Provide the [X, Y] coordinate of the cell's center where the given text is located.  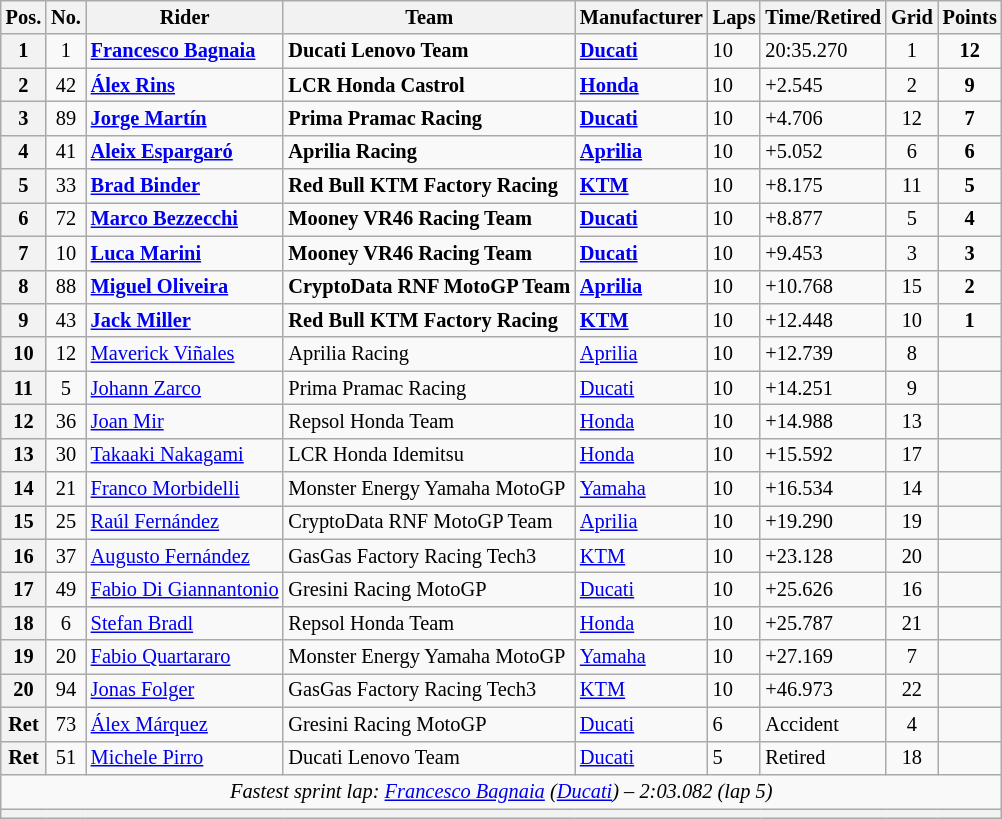
Michele Pirro [185, 758]
25 [66, 522]
+23.128 [823, 556]
+25.787 [823, 623]
Aleix Espargaró [185, 152]
+9.453 [823, 253]
Points [970, 17]
37 [66, 556]
Maverick Viñales [185, 354]
+12.739 [823, 354]
Pos. [24, 17]
Augusto Fernández [185, 556]
22 [912, 690]
Joan Mir [185, 421]
Fabio Quartararo [185, 657]
+12.448 [823, 320]
No. [66, 17]
+15.592 [823, 455]
Team [429, 17]
Luca Marini [185, 253]
Rider [185, 17]
+19.290 [823, 522]
+25.626 [823, 589]
Johann Zarco [185, 388]
Álex Márquez [185, 724]
Francesco Bagnaia [185, 51]
42 [66, 85]
Time/Retired [823, 17]
73 [66, 724]
Brad Binder [185, 186]
Marco Bezzecchi [185, 219]
LCR Honda Castrol [429, 85]
Fabio Di Giannantonio [185, 589]
Jorge Martín [185, 118]
Álex Rins [185, 85]
Raúl Fernández [185, 522]
Fastest sprint lap: Francesco Bagnaia (Ducati) – 2:03.082 (lap 5) [502, 791]
Stefan Bradl [185, 623]
LCR Honda Idemitsu [429, 455]
Retired [823, 758]
Manufacturer [642, 17]
+2.545 [823, 85]
Takaaki Nakagami [185, 455]
Jonas Folger [185, 690]
+8.175 [823, 186]
30 [66, 455]
+8.877 [823, 219]
Jack Miller [185, 320]
36 [66, 421]
+27.169 [823, 657]
Laps [734, 17]
89 [66, 118]
+16.534 [823, 489]
20:35.270 [823, 51]
72 [66, 219]
43 [66, 320]
+14.988 [823, 421]
Miguel Oliveira [185, 287]
Accident [823, 724]
51 [66, 758]
Franco Morbidelli [185, 489]
+14.251 [823, 388]
+4.706 [823, 118]
Grid [912, 17]
+46.973 [823, 690]
94 [66, 690]
+10.768 [823, 287]
33 [66, 186]
+5.052 [823, 152]
49 [66, 589]
88 [66, 287]
41 [66, 152]
